Capture the cell that displays the provided text and extract its [x, y] central coordinate. 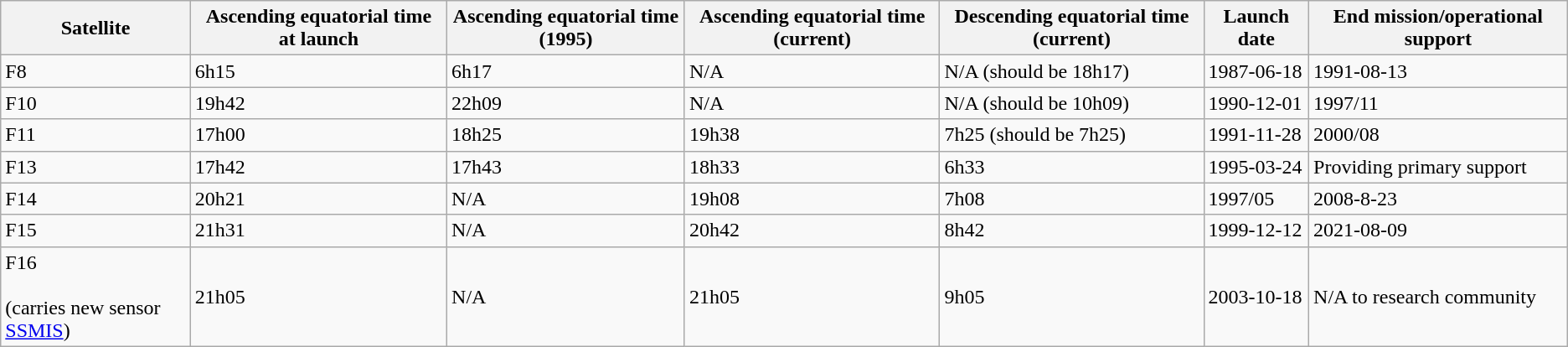
1990-12-01 [1256, 103]
6h17 [566, 71]
7h25 (should be 7h25) [1072, 135]
N/A (should be 10h09) [1072, 103]
Ascending equatorial time at launch [318, 28]
1997/05 [1256, 199]
F14 [95, 199]
F10 [95, 103]
End mission/operational support [1439, 28]
1987-06-18 [1256, 71]
F15 [95, 230]
20h42 [812, 230]
1991-11-28 [1256, 135]
7h08 [1072, 199]
21h31 [318, 230]
F11 [95, 135]
Ascending equatorial time (1995) [566, 28]
19h38 [812, 135]
8h42 [1072, 230]
Satellite [95, 28]
Ascending equatorial time (current) [812, 28]
17h43 [566, 167]
2003-10-18 [1256, 297]
F16 (carries new sensor SSMIS) [95, 297]
6h15 [318, 71]
1997/11 [1439, 103]
2000/08 [1439, 135]
2021-08-09 [1439, 230]
20h21 [318, 199]
1991-08-13 [1439, 71]
Providing primary support [1439, 167]
19h08 [812, 199]
6h33 [1072, 167]
19h42 [318, 103]
Descending equatorial time (current) [1072, 28]
Launch date [1256, 28]
17h00 [318, 135]
F13 [95, 167]
18h33 [812, 167]
1999-12-12 [1256, 230]
9h05 [1072, 297]
F8 [95, 71]
N/A (should be 18h17) [1072, 71]
N/A to research community [1439, 297]
22h09 [566, 103]
17h42 [318, 167]
1995-03-24 [1256, 167]
2008-8-23 [1439, 199]
18h25 [566, 135]
